Determine the (X, Y) coordinate at the center of the cell enclosing the given text.  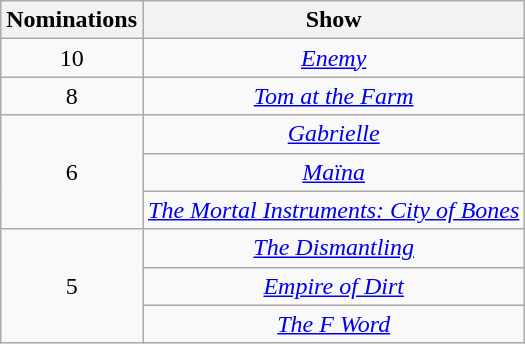
10 (72, 58)
Nominations (72, 20)
Maïna (333, 172)
Enemy (333, 58)
Gabrielle (333, 134)
8 (72, 96)
Tom at the Farm (333, 96)
5 (72, 286)
6 (72, 172)
Empire of Dirt (333, 286)
The Mortal Instruments: City of Bones (333, 210)
Show (333, 20)
The Dismantling (333, 248)
The F Word (333, 324)
